Capture the cell that displays the provided text and extract its [X, Y] central coordinate. 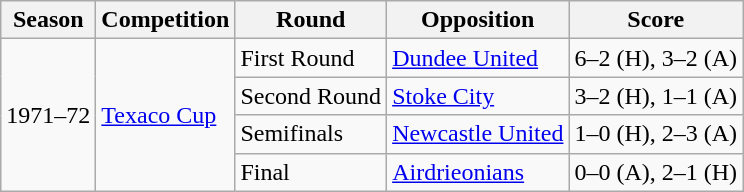
Score [656, 20]
Airdrieonians [478, 172]
Texaco Cup [166, 115]
Opposition [478, 20]
Newcastle United [478, 134]
0–0 (A), 2–1 (H) [656, 172]
3–2 (H), 1–1 (A) [656, 96]
1–0 (H), 2–3 (A) [656, 134]
Round [311, 20]
First Round [311, 58]
Competition [166, 20]
6–2 (H), 3–2 (A) [656, 58]
Dundee United [478, 58]
1971–72 [48, 115]
Final [311, 172]
Season [48, 20]
Second Round [311, 96]
Semifinals [311, 134]
Stoke City [478, 96]
